Detect which cell encompasses the target text, then output its (X, Y) center coordinate. 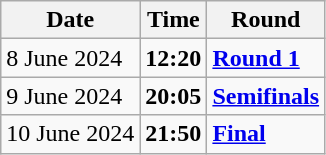
8 June 2024 (70, 58)
20:05 (174, 96)
Semifinals (266, 96)
9 June 2024 (70, 96)
10 June 2024 (70, 134)
Final (266, 134)
Date (70, 20)
21:50 (174, 134)
Time (174, 20)
Round (266, 20)
Round 1 (266, 58)
12:20 (174, 58)
